Scan for the cell matching the given text and deliver its (x, y) coordinate at center. 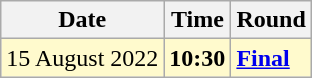
Round (271, 20)
10:30 (198, 58)
Time (198, 20)
15 August 2022 (82, 58)
Date (82, 20)
Final (271, 58)
